Provide the (X, Y) coordinate of the cell's center where the given text is located.  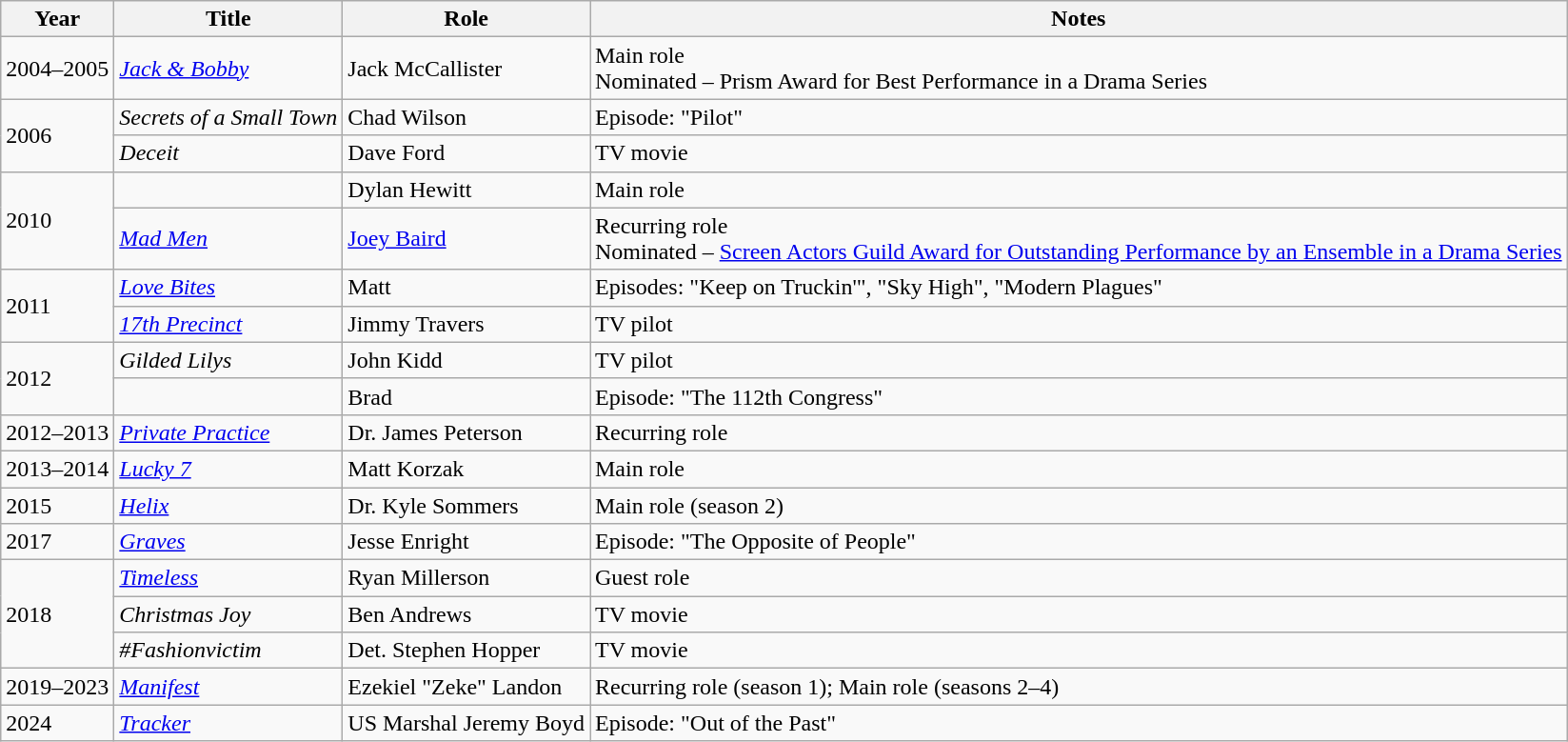
Mad Men (228, 238)
2019–2023 (57, 687)
Helix (228, 506)
Timeless (228, 578)
2012 (57, 378)
Chad Wilson (466, 117)
US Marshal Jeremy Boyd (466, 723)
Episode: "The Opposite of People" (1080, 542)
Christmas Joy (228, 614)
Jack & Bobby (228, 69)
Main roleNominated – Prism Award for Best Performance in a Drama Series (1080, 69)
John Kidd (466, 360)
Dave Ford (466, 153)
2012–2013 (57, 432)
Recurring role (1080, 432)
Recurring roleNominated – Screen Actors Guild Award for Outstanding Performance by an Ensemble in a Drama Series (1080, 238)
Jesse Enright (466, 542)
Lucky 7 (228, 469)
2013–2014 (57, 469)
Notes (1080, 19)
2011 (57, 306)
Episode: "Pilot" (1080, 117)
Title (228, 19)
Det. Stephen Hopper (466, 651)
17th Precinct (228, 324)
2018 (57, 614)
Dylan Hewitt (466, 190)
Dr. Kyle Sommers (466, 506)
Matt Korzak (466, 469)
Episodes: "Keep on Truckin'", "Sky High", "Modern Plagues" (1080, 288)
2024 (57, 723)
Ezekiel "Zeke" Landon (466, 687)
Year (57, 19)
Episode: "The 112th Congress" (1080, 396)
Joey Baird (466, 238)
Dr. James Peterson (466, 432)
Brad (466, 396)
Love Bites (228, 288)
Graves (228, 542)
Role (466, 19)
Ryan Millerson (466, 578)
2004–2005 (57, 69)
Gilded Lilys (228, 360)
2015 (57, 506)
#Fashionvictim (228, 651)
Matt (466, 288)
Jack McCallister (466, 69)
Ben Andrews (466, 614)
Manifest (228, 687)
Secrets of a Small Town (228, 117)
Guest role (1080, 578)
2017 (57, 542)
Episode: "Out of the Past" (1080, 723)
Recurring role (season 1); Main role (seasons 2–4) (1080, 687)
Jimmy Travers (466, 324)
Private Practice (228, 432)
2006 (57, 135)
Tracker (228, 723)
2010 (57, 221)
Deceit (228, 153)
Main role (season 2) (1080, 506)
